Find where the given text appears and provide that cell's center as [X, Y] coordinate. 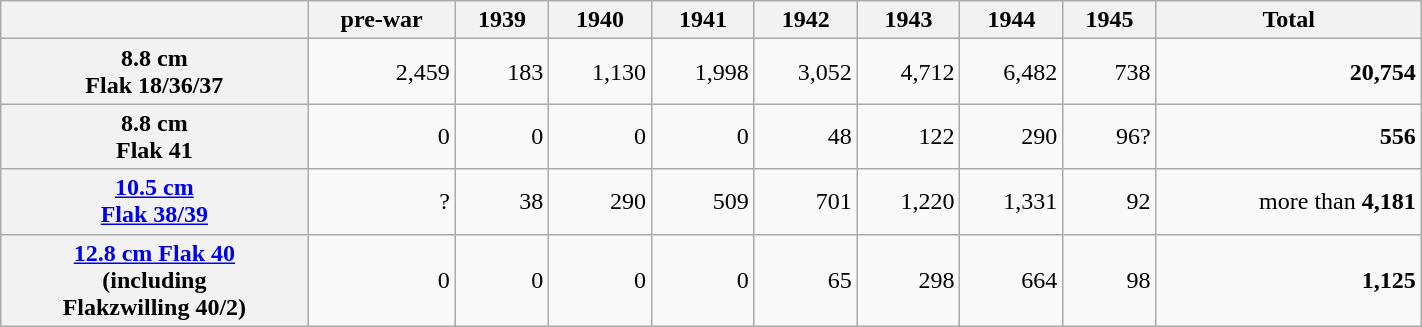
1,125 [1288, 280]
? [382, 202]
1,998 [704, 72]
556 [1288, 136]
92 [1110, 202]
more than 4,181 [1288, 202]
12.8 cm Flak 40(includingFlakzwilling 40/2) [154, 280]
509 [704, 202]
2,459 [382, 72]
1940 [600, 20]
1944 [1012, 20]
1939 [502, 20]
3,052 [806, 72]
Total [1288, 20]
298 [908, 280]
10.5 cmFlak 38/39 [154, 202]
65 [806, 280]
1942 [806, 20]
4,712 [908, 72]
122 [908, 136]
701 [806, 202]
738 [1110, 72]
1,130 [600, 72]
98 [1110, 280]
20,754 [1288, 72]
1,331 [1012, 202]
183 [502, 72]
38 [502, 202]
664 [1012, 280]
8.8 cmFlak 18/36/37 [154, 72]
6,482 [1012, 72]
1945 [1110, 20]
48 [806, 136]
8.8 cmFlak 41 [154, 136]
1941 [704, 20]
96? [1110, 136]
1,220 [908, 202]
pre-war [382, 20]
1943 [908, 20]
